Identify which cell holds the provided text, then report its [x, y] central coordinate. 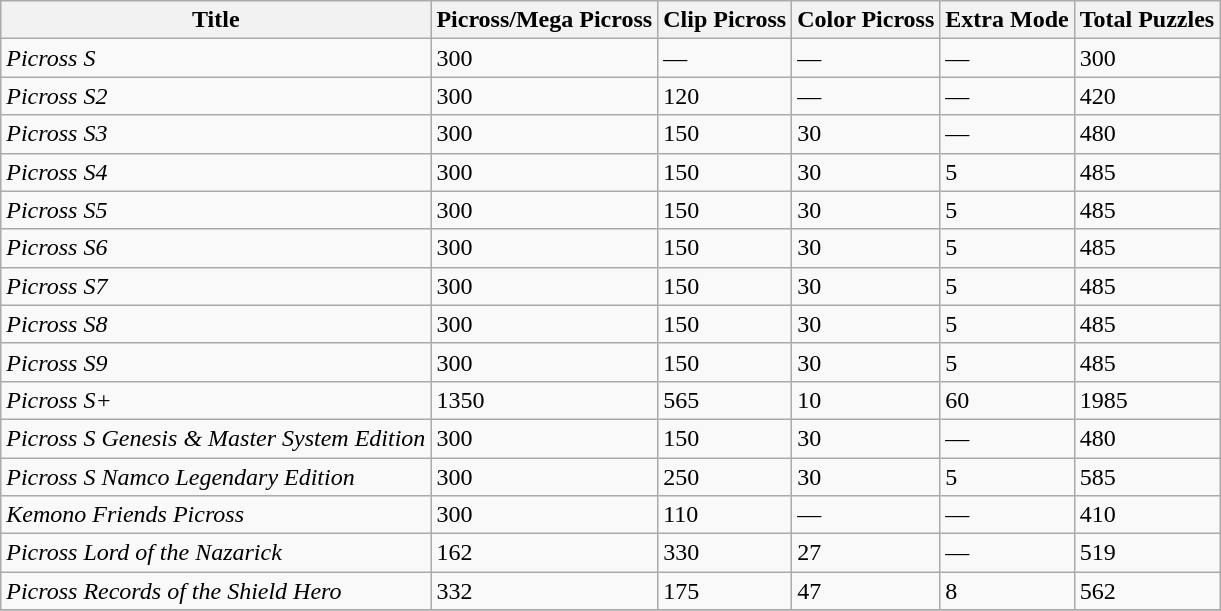
410 [1147, 515]
Picross S5 [216, 210]
Picross Lord of the Nazarick [216, 553]
162 [544, 553]
519 [1147, 553]
Picross S9 [216, 362]
Picross S2 [216, 96]
562 [1147, 591]
Picross S6 [216, 248]
332 [544, 591]
8 [1007, 591]
1350 [544, 400]
Kemono Friends Picross [216, 515]
330 [725, 553]
Title [216, 20]
Picross S Genesis & Master System Edition [216, 438]
110 [725, 515]
Picross/Mega Picross [544, 20]
27 [866, 553]
565 [725, 400]
Extra Mode [1007, 20]
Picross S7 [216, 286]
10 [866, 400]
Picross S Namco Legendary Edition [216, 477]
Clip Picross [725, 20]
120 [725, 96]
Picross Records of the Shield Hero [216, 591]
585 [1147, 477]
Total Puzzles [1147, 20]
250 [725, 477]
Picross S+ [216, 400]
Picross S [216, 58]
1985 [1147, 400]
60 [1007, 400]
Picross S4 [216, 172]
175 [725, 591]
Color Picross [866, 20]
Picross S3 [216, 134]
420 [1147, 96]
47 [866, 591]
Picross S8 [216, 324]
